Locate the cell with the specified text and output its (X, Y) center coordinate. 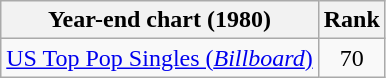
Year-end chart (1980) (160, 20)
70 (352, 58)
Rank (352, 20)
US Top Pop Singles (Billboard) (160, 58)
